From the cell containing the given text, extract its center point as (x, y) coordinate. 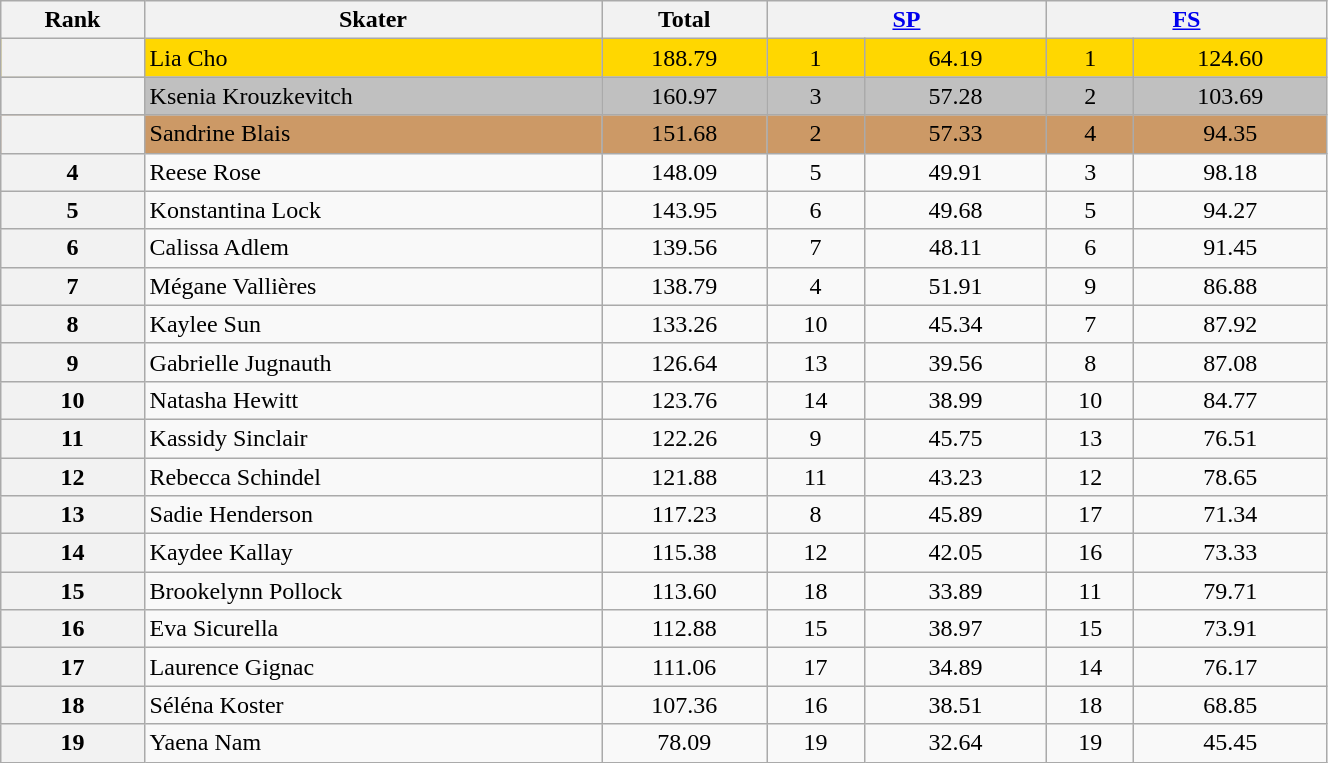
Reese Rose (373, 172)
Calissa Adlem (373, 248)
Laurence Gignac (373, 667)
79.71 (1230, 591)
42.05 (956, 553)
188.79 (684, 58)
78.65 (1230, 477)
87.08 (1230, 362)
Konstantina Lock (373, 210)
57.28 (956, 96)
38.51 (956, 705)
107.36 (684, 705)
113.60 (684, 591)
Brookelynn Pollock (373, 591)
71.34 (1230, 515)
76.51 (1230, 438)
139.56 (684, 248)
49.91 (956, 172)
Kassidy Sinclair (373, 438)
94.27 (1230, 210)
124.60 (1230, 58)
123.76 (684, 400)
117.23 (684, 515)
Ksenia Krouzkevitch (373, 96)
57.33 (956, 134)
45.34 (956, 324)
86.88 (1230, 286)
76.17 (1230, 667)
Kaydee Kallay (373, 553)
Kaylee Sun (373, 324)
94.35 (1230, 134)
73.33 (1230, 553)
38.97 (956, 629)
Sandrine Blais (373, 134)
Natasha Hewitt (373, 400)
Mégane Vallières (373, 286)
32.64 (956, 743)
160.97 (684, 96)
73.91 (1230, 629)
Yaena Nam (373, 743)
Eva Sicurella (373, 629)
49.68 (956, 210)
Rank (72, 20)
FS (1186, 20)
87.92 (1230, 324)
84.77 (1230, 400)
Lia Cho (373, 58)
Séléna Koster (373, 705)
33.89 (956, 591)
39.56 (956, 362)
Gabrielle Jugnauth (373, 362)
112.88 (684, 629)
91.45 (1230, 248)
143.95 (684, 210)
68.85 (1230, 705)
45.75 (956, 438)
SP (906, 20)
45.89 (956, 515)
Rebecca Schindel (373, 477)
78.09 (684, 743)
34.89 (956, 667)
Total (684, 20)
122.26 (684, 438)
115.38 (684, 553)
133.26 (684, 324)
111.06 (684, 667)
103.69 (1230, 96)
121.88 (684, 477)
38.99 (956, 400)
126.64 (684, 362)
Sadie Henderson (373, 515)
43.23 (956, 477)
98.18 (1230, 172)
151.68 (684, 134)
48.11 (956, 248)
51.91 (956, 286)
Skater (373, 20)
64.19 (956, 58)
148.09 (684, 172)
138.79 (684, 286)
45.45 (1230, 743)
